Output the [X, Y] coordinate of the center of the cell containing the given text.  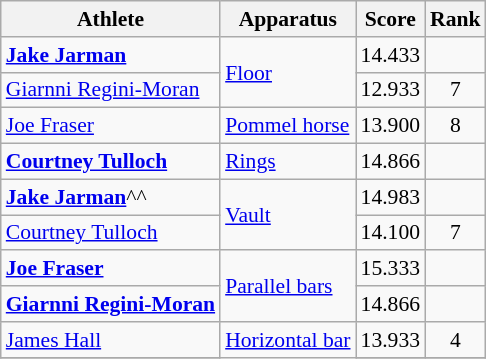
12.933 [390, 90]
Apparatus [288, 19]
Jake Jarman^^ [110, 197]
James Hall [110, 340]
Rank [456, 19]
Pommel horse [288, 126]
14.433 [390, 55]
4 [456, 340]
14.983 [390, 197]
Parallel bars [288, 286]
13.933 [390, 340]
Vault [288, 214]
13.900 [390, 126]
14.100 [390, 233]
Rings [288, 162]
Athlete [110, 19]
Jake Jarman [110, 55]
8 [456, 126]
15.333 [390, 269]
Floor [288, 72]
Horizontal bar [288, 340]
Score [390, 19]
